Provide the [X, Y] coordinate of the cell's center where the given text is located.  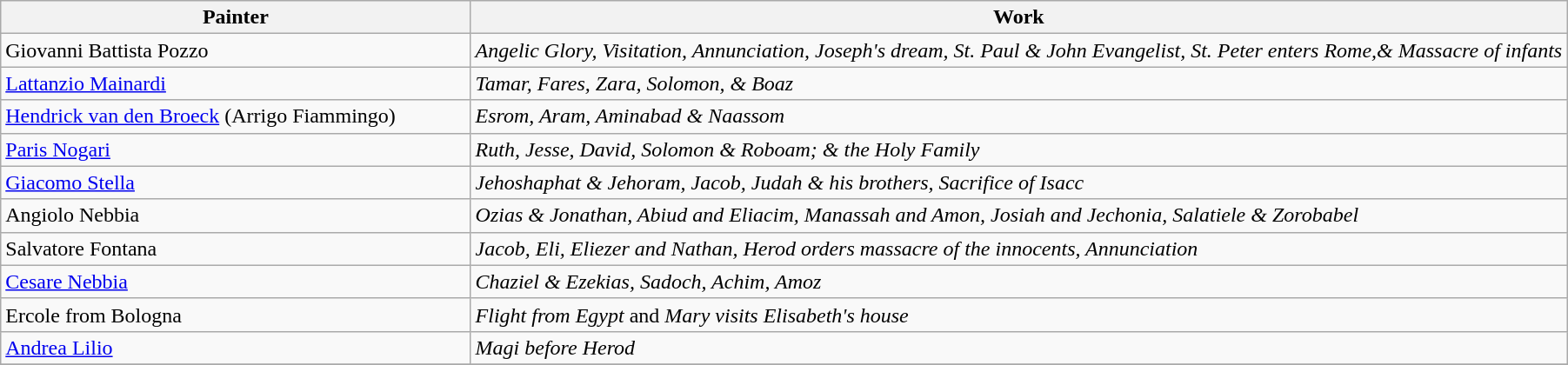
Painter [236, 17]
Andrea Lilio [236, 348]
Jacob, Eli, Eliezer and Nathan, Herod orders massacre of the innocents, Annunciation [1019, 249]
Magi before Herod [1019, 348]
Hendrick van den Broeck (Arrigo Fiammingo) [236, 116]
Work [1019, 17]
Angelic Glory, Visitation, Annunciation, Joseph's dream, St. Paul & John Evangelist, St. Peter enters Rome,& Massacre of infants [1019, 50]
Esrom, Aram, Aminabad & Naassom [1019, 116]
Ercole from Bologna [236, 315]
Angiolo Nebbia [236, 216]
Flight from Egypt and Mary visits Elisabeth's house [1019, 315]
Tamar, Fares, Zara, Solomon, & Boaz [1019, 83]
Paris Nogari [236, 149]
Giovanni Battista Pozzo [236, 50]
Ruth, Jesse, David, Solomon & Roboam; & the Holy Family [1019, 149]
Salvatore Fontana [236, 249]
Jehoshaphat & Jehoram, Jacob, Judah & his brothers, Sacrifice of Isacc [1019, 182]
Lattanzio Mainardi [236, 83]
Ozias & Jonathan, Abiud and Eliacim, Manassah and Amon, Josiah and Jechonia, Salatiele & Zorobabel [1019, 216]
Chaziel & Ezekias, Sadoch, Achim, Amoz [1019, 282]
Giacomo Stella [236, 182]
Cesare Nebbia [236, 282]
